Find where the given text appears and provide that cell's center as (X, Y) coordinate. 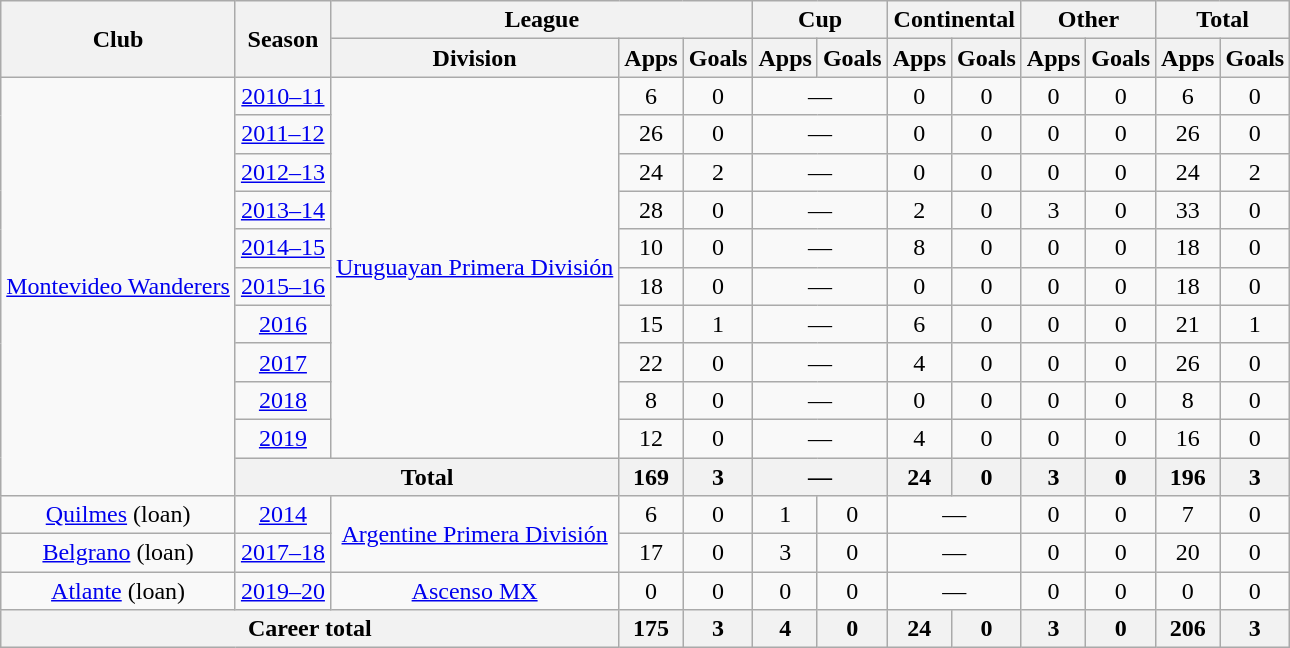
2011–12 (282, 134)
175 (651, 629)
2016 (282, 324)
Season (282, 39)
28 (651, 210)
10 (651, 248)
15 (651, 324)
22 (651, 362)
2017–18 (282, 553)
2019–20 (282, 591)
League (542, 20)
Continental (954, 20)
Career total (310, 629)
206 (1188, 629)
Argentine Primera División (474, 534)
Montevideo Wanderers (118, 286)
196 (1188, 477)
Uruguayan Primera División (474, 268)
Club (118, 39)
Ascenso MX (474, 591)
12 (651, 438)
Cup (820, 20)
2015–16 (282, 286)
21 (1188, 324)
2010–11 (282, 96)
33 (1188, 210)
2017 (282, 362)
2014 (282, 515)
Quilmes (loan) (118, 515)
Atlante (loan) (118, 591)
7 (1188, 515)
17 (651, 553)
16 (1188, 438)
2018 (282, 400)
169 (651, 477)
2012–13 (282, 172)
Other (1088, 20)
20 (1188, 553)
2014–15 (282, 248)
Division (474, 58)
Belgrano (loan) (118, 553)
2019 (282, 438)
2013–14 (282, 210)
